Identify which cell holds the provided text, then report its [X, Y] central coordinate. 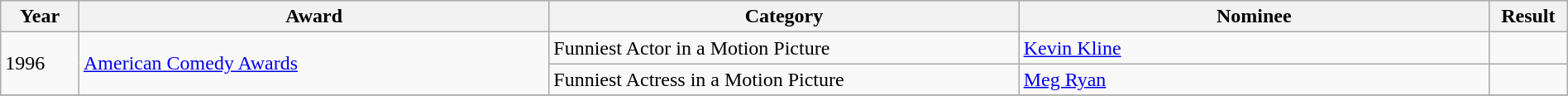
Category [784, 17]
Nominee [1254, 17]
Result [1528, 17]
1996 [40, 64]
Meg Ryan [1254, 79]
Year [40, 17]
Award [313, 17]
Kevin Kline [1254, 48]
Funniest Actor in a Motion Picture [784, 48]
American Comedy Awards [313, 64]
Funniest Actress in a Motion Picture [784, 79]
